From the cell containing the given text, extract its center point as [X, Y] coordinate. 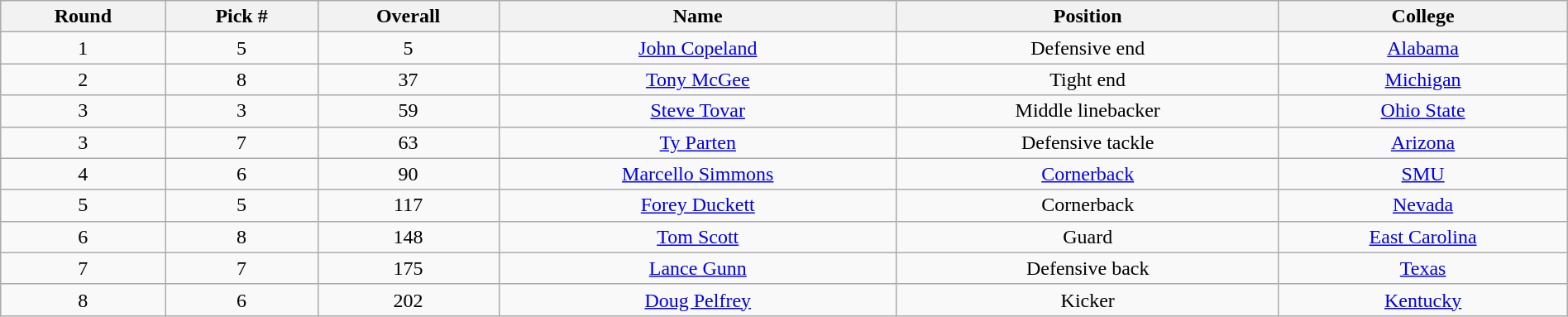
148 [409, 237]
59 [409, 111]
Tony McGee [698, 79]
Defensive back [1087, 268]
Kicker [1087, 300]
Ty Parten [698, 142]
90 [409, 174]
Tom Scott [698, 237]
Doug Pelfrey [698, 300]
SMU [1422, 174]
John Copeland [698, 48]
202 [409, 300]
Name [698, 17]
Alabama [1422, 48]
Round [83, 17]
Middle linebacker [1087, 111]
37 [409, 79]
Position [1087, 17]
Steve Tovar [698, 111]
Kentucky [1422, 300]
Michigan [1422, 79]
1 [83, 48]
Lance Gunn [698, 268]
Texas [1422, 268]
Overall [409, 17]
Guard [1087, 237]
2 [83, 79]
Forey Duckett [698, 205]
Tight end [1087, 79]
175 [409, 268]
Pick # [241, 17]
Nevada [1422, 205]
Ohio State [1422, 111]
College [1422, 17]
Arizona [1422, 142]
Defensive tackle [1087, 142]
117 [409, 205]
Marcello Simmons [698, 174]
East Carolina [1422, 237]
Defensive end [1087, 48]
63 [409, 142]
4 [83, 174]
